From the cell containing the given text, extract its center point as (X, Y) coordinate. 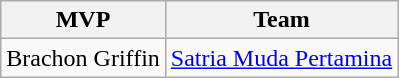
Team (281, 20)
Brachon Griffin (84, 58)
Satria Muda Pertamina (281, 58)
MVP (84, 20)
